Detect which cell encompasses the target text, then output its [x, y] center coordinate. 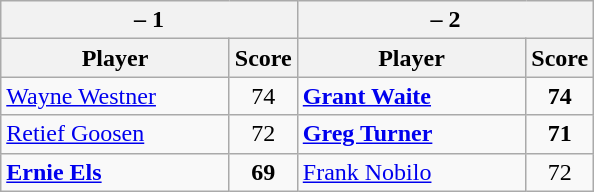
Retief Goosen [116, 134]
Wayne Westner [116, 96]
Frank Nobilo [412, 172]
71 [560, 134]
Ernie Els [116, 172]
– 2 [446, 20]
Greg Turner [412, 134]
– 1 [150, 20]
69 [263, 172]
Grant Waite [412, 96]
